Detect which cell encompasses the target text, then output its (x, y) center coordinate. 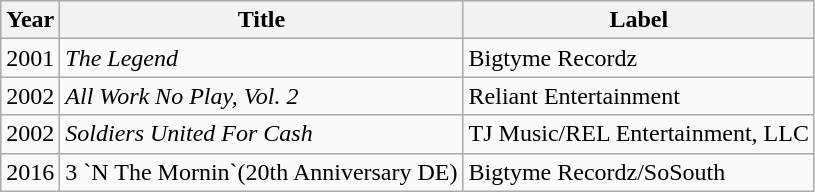
Title (262, 20)
2016 (30, 172)
Bigtyme Recordz (638, 58)
Year (30, 20)
3 `N The Mornin`(20th Anniversary DE) (262, 172)
Bigtyme Recordz/SoSouth (638, 172)
The Legend (262, 58)
All Work No Play, Vol. 2 (262, 96)
Soldiers United For Cash (262, 134)
TJ Music/REL Entertainment, LLC (638, 134)
2001 (30, 58)
Label (638, 20)
Reliant Entertainment (638, 96)
